Provide the (X, Y) coordinate of the cell's center where the given text is located.  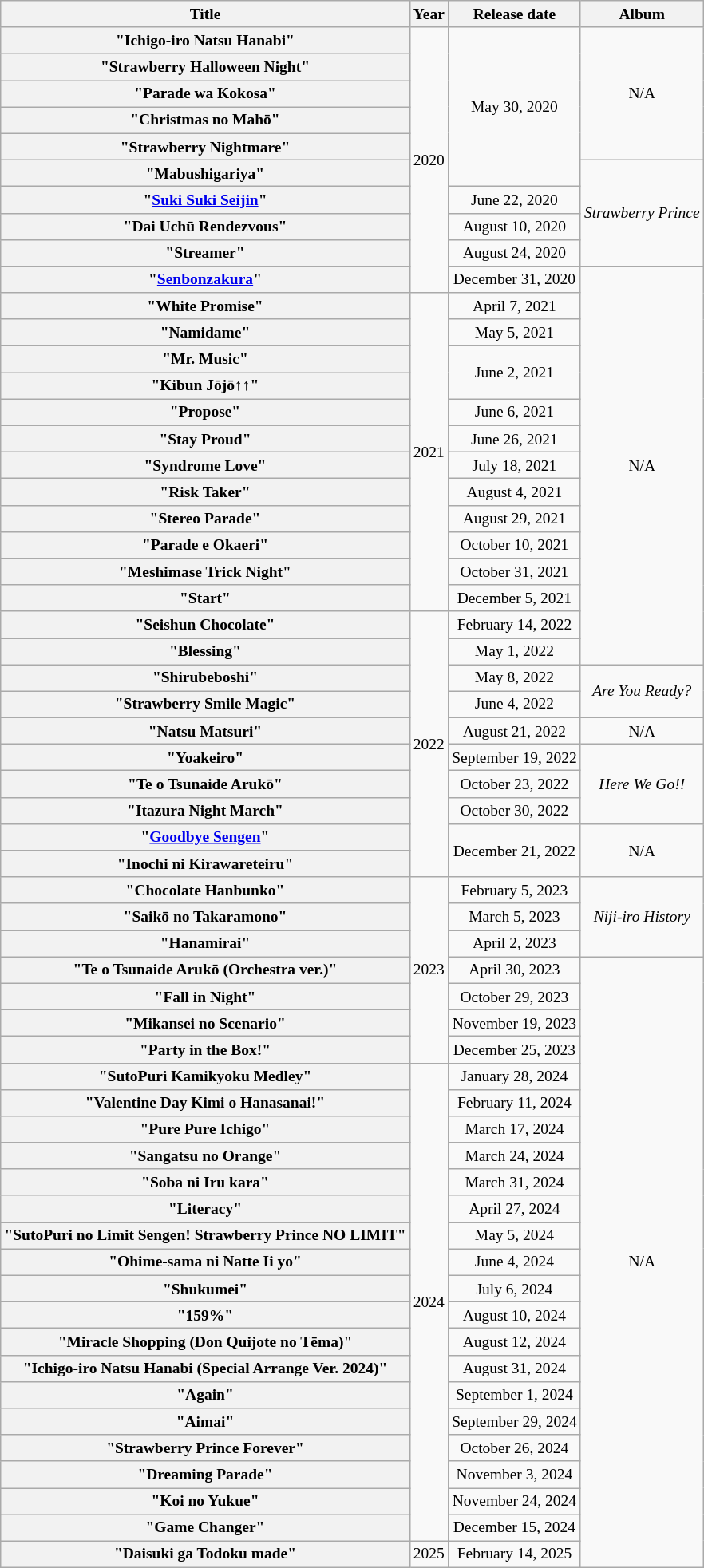
February 14, 2022 (514, 624)
"Streamer" (205, 252)
August 4, 2021 (514, 492)
October 31, 2021 (514, 571)
August 24, 2020 (514, 252)
"Propose" (205, 412)
"Stereo Parade" (205, 519)
"Risk Taker" (205, 492)
May 1, 2022 (514, 651)
March 17, 2024 (514, 1130)
September 1, 2024 (514, 1395)
December 15, 2024 (514, 1527)
October 10, 2021 (514, 544)
"SutoPuri no Limit Sengen! Strawberry Prince NO LIMIT" (205, 1235)
"Start" (205, 598)
"Miracle Shopping (Don Quijote no Tēma)" (205, 1342)
"Blessing" (205, 651)
Here We Go!! (642, 784)
Are You Ready? (642, 691)
"Strawberry Prince Forever" (205, 1448)
"Sangatsu no Orange" (205, 1155)
October 30, 2022 (514, 811)
December 21, 2022 (514, 851)
"Ichigo-iro Natsu Hanabi" (205, 40)
Album (642, 14)
"Strawberry Nightmare" (205, 147)
"Kibun Jōjō↑↑" (205, 386)
"Mabushigariya" (205, 172)
"Ohime-sama ni Natte Ii yo" (205, 1262)
April 27, 2024 (514, 1208)
"Saikō no Takaramono" (205, 916)
"Senbonzakura" (205, 279)
May 5, 2024 (514, 1235)
April 30, 2023 (514, 970)
"Game Changer" (205, 1527)
Release date (514, 14)
"Strawberry Halloween Night" (205, 67)
"Chocolate Hanbunko" (205, 891)
August 12, 2024 (514, 1342)
August 10, 2024 (514, 1315)
February 5, 2023 (514, 891)
"Natsu Matsuri" (205, 731)
"Goodbye Sengen" (205, 836)
June 22, 2020 (514, 199)
March 24, 2024 (514, 1155)
"Te o Tsunaide Arukō (Orchestra ver.)" (205, 970)
June 6, 2021 (514, 412)
February 11, 2024 (514, 1103)
"Shukumei" (205, 1288)
October 26, 2024 (514, 1448)
December 25, 2023 (514, 1050)
2024 (429, 1302)
"159%" (205, 1315)
September 19, 2022 (514, 758)
"Fall in Night" (205, 996)
Niji-iro History (642, 917)
"SutoPuri Kamikyoku Medley" (205, 1076)
June 2, 2021 (514, 372)
"Seishun Chocolate" (205, 624)
March 5, 2023 (514, 916)
December 31, 2020 (514, 279)
June 4, 2022 (514, 704)
"Ichigo-iro Natsu Hanabi (Special Arrange Ver. 2024)" (205, 1368)
June 4, 2024 (514, 1262)
"Meshimase Trick Night" (205, 571)
"Parade wa Kokosa" (205, 94)
November 3, 2024 (514, 1475)
2022 (429, 744)
May 30, 2020 (514, 107)
"Parade e Okaeri" (205, 544)
August 10, 2020 (514, 227)
"Christmas no Mahō" (205, 120)
Title (205, 14)
July 6, 2024 (514, 1288)
November 19, 2023 (514, 1023)
"Koi no Yukue" (205, 1500)
Year (429, 14)
"Valentine Day Kimi o Hanasanai!" (205, 1103)
"Again" (205, 1395)
October 29, 2023 (514, 996)
"Namidame" (205, 332)
"Dai Uchū Rendezvous" (205, 227)
"White Promise" (205, 306)
"Itazura Night March" (205, 811)
"Te o Tsunaide Arukō" (205, 784)
"Suki Suki Seijin" (205, 199)
February 14, 2025 (514, 1554)
August 21, 2022 (514, 731)
"Strawberry Smile Magic" (205, 704)
May 8, 2022 (514, 678)
"Aimai" (205, 1422)
January 28, 2024 (514, 1076)
"Dreaming Parade" (205, 1475)
"Stay Proud" (205, 439)
"Inochi ni Kirawareteiru" (205, 863)
July 18, 2021 (514, 466)
2020 (429, 160)
"Mikansei no Scenario" (205, 1023)
September 29, 2024 (514, 1422)
"Literacy" (205, 1208)
November 24, 2024 (514, 1500)
April 2, 2023 (514, 943)
March 31, 2024 (514, 1183)
2025 (429, 1554)
"Pure Pure Ichigo" (205, 1130)
"Daisuki ga Todoku made" (205, 1554)
"Soba ni Iru kara" (205, 1183)
August 29, 2021 (514, 519)
October 23, 2022 (514, 784)
"Mr. Music" (205, 359)
2021 (429, 452)
"Yoakeiro" (205, 758)
December 5, 2021 (514, 598)
2023 (429, 970)
May 5, 2021 (514, 332)
"Shirubeboshi" (205, 678)
"Syndrome Love" (205, 466)
April 7, 2021 (514, 306)
June 26, 2021 (514, 439)
Strawberry Prince (642, 212)
"Party in the Box!" (205, 1050)
August 31, 2024 (514, 1368)
"Hanamirai" (205, 943)
